Return (X, Y) of the center of cell containing provided text 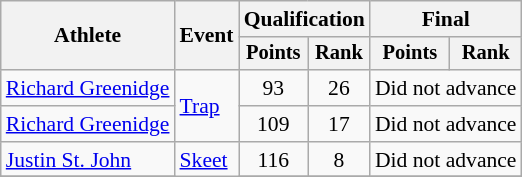
26 (339, 88)
Final (446, 19)
Athlete (88, 36)
Trap (207, 106)
Qualification (304, 19)
109 (274, 124)
Event (207, 36)
17 (339, 124)
93 (274, 88)
